Pinpoint the cell where the given text exists, returning its (X, Y) midpoint coordinate. 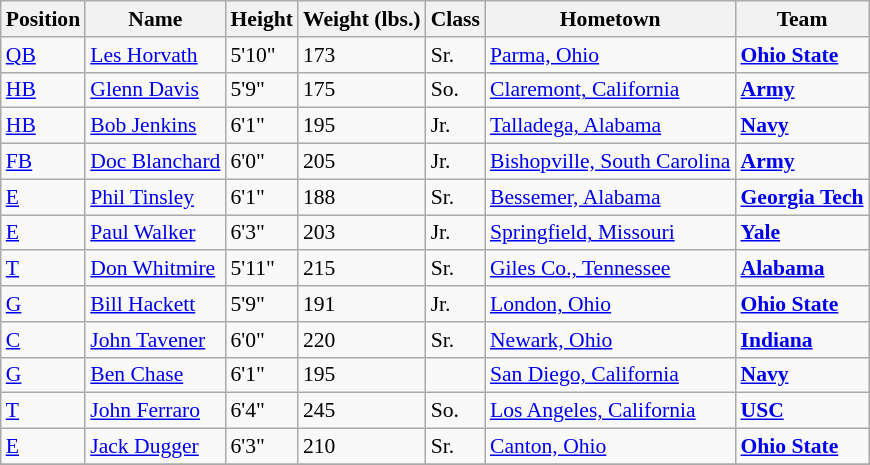
Newark, Ohio (610, 340)
Bob Jenkins (155, 126)
Yale (802, 233)
Giles Co., Tennessee (610, 269)
FB (43, 162)
John Ferraro (155, 411)
Talladega, Alabama (610, 126)
Les Horvath (155, 55)
Canton, Ohio (610, 447)
USC (802, 411)
Indiana (802, 340)
215 (362, 269)
Bessemer, Alabama (610, 197)
Ben Chase (155, 375)
203 (362, 233)
Los Angeles, California (610, 411)
Parma, Ohio (610, 55)
Bishopville, South Carolina (610, 162)
Paul Walker (155, 233)
175 (362, 90)
188 (362, 197)
210 (362, 447)
6'4" (261, 411)
Doc Blanchard (155, 162)
Alabama (802, 269)
Jack Dugger (155, 447)
Hometown (610, 19)
Georgia Tech (802, 197)
Don Whitmire (155, 269)
Springfield, Missouri (610, 233)
John Tavener (155, 340)
Class (456, 19)
191 (362, 304)
Weight (lbs.) (362, 19)
C (43, 340)
Glenn Davis (155, 90)
205 (362, 162)
Name (155, 19)
Phil Tinsley (155, 197)
Height (261, 19)
QB (43, 55)
London, Ohio (610, 304)
San Diego, California (610, 375)
5'11" (261, 269)
245 (362, 411)
173 (362, 55)
5'10" (261, 55)
220 (362, 340)
Team (802, 19)
Claremont, California (610, 90)
Bill Hackett (155, 304)
Position (43, 19)
